From the cell containing the given text, extract its center point as (X, Y) coordinate. 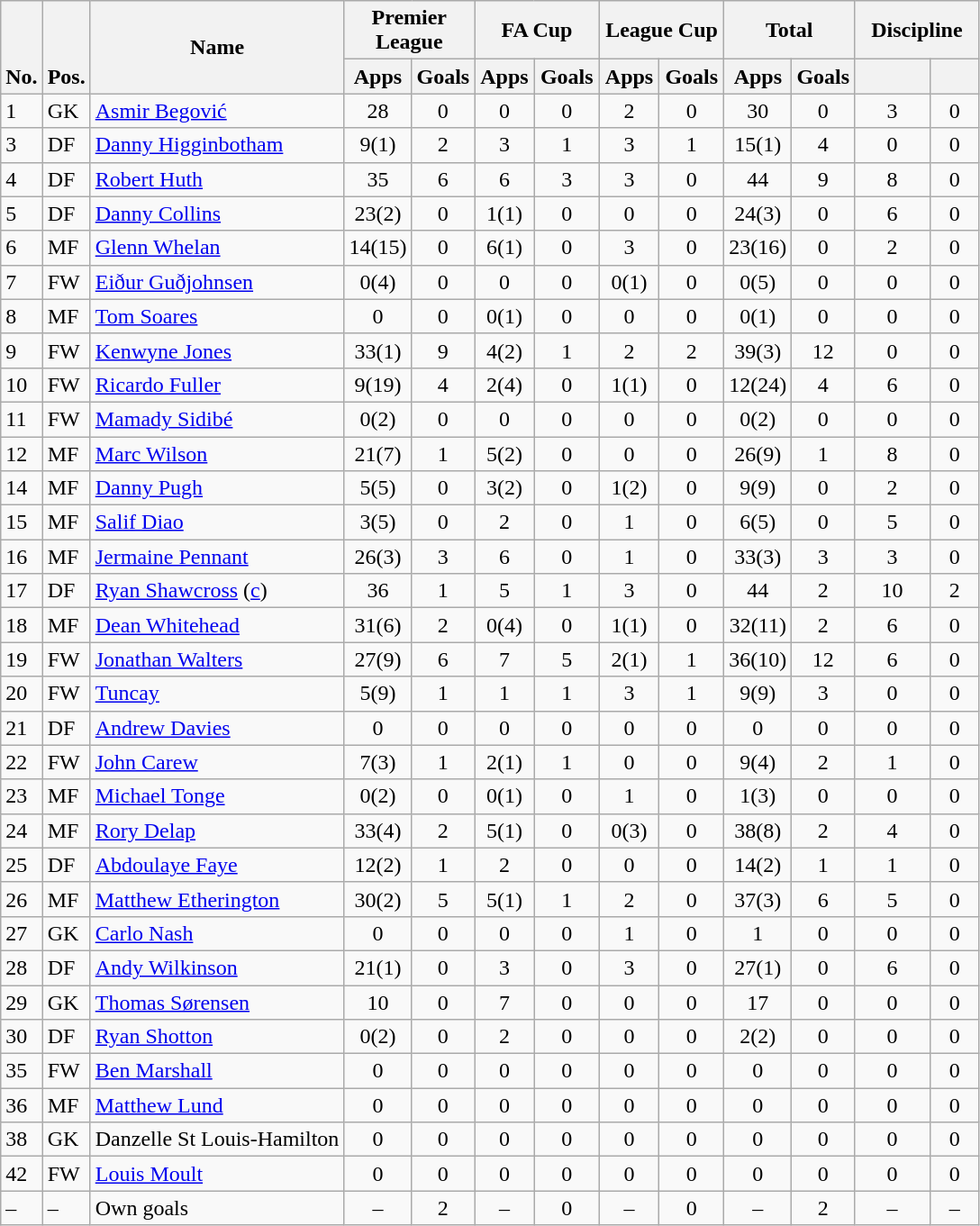
Discipline (917, 31)
14 (22, 488)
21(1) (378, 967)
27(9) (378, 659)
Matthew Lund (217, 1105)
14(15) (378, 248)
24(3) (758, 213)
20 (22, 694)
38 (22, 1140)
26 (22, 899)
29 (22, 1003)
Premier League (409, 31)
39(3) (758, 350)
21(7) (378, 453)
5(5) (378, 488)
Ben Marshall (217, 1071)
Danzelle St Louis-Hamilton (217, 1140)
3(2) (504, 488)
Kenwyne Jones (217, 350)
26(9) (758, 453)
6(1) (504, 248)
0(5) (758, 282)
Danny Higginbotham (217, 145)
Andy Wilkinson (217, 967)
6(5) (758, 522)
33(4) (378, 831)
11 (22, 419)
1(2) (629, 488)
Mamady Sidibé (217, 419)
No. (22, 47)
Own goals (217, 1208)
Glenn Whelan (217, 248)
5(2) (504, 453)
Robert Huth (217, 179)
Pos. (67, 47)
League Cup (661, 31)
Salif Diao (217, 522)
18 (22, 625)
23 (22, 796)
Total (789, 31)
27(1) (758, 967)
12(24) (758, 385)
30(2) (378, 899)
23(16) (758, 248)
37(3) (758, 899)
2(2) (758, 1037)
9(1) (378, 145)
0(3) (629, 831)
7(3) (378, 762)
33(3) (758, 557)
21 (22, 728)
Marc Wilson (217, 453)
Rory Delap (217, 831)
Danny Pugh (217, 488)
24 (22, 831)
Tom Soares (217, 316)
9(4) (758, 762)
Carlo Nash (217, 933)
31(6) (378, 625)
15 (22, 522)
Matthew Etherington (217, 899)
Asmir Begović (217, 111)
38(8) (758, 831)
15(1) (758, 145)
Jonathan Walters (217, 659)
19 (22, 659)
25 (22, 865)
14(2) (758, 865)
3(5) (378, 522)
Ryan Shawcross (c) (217, 591)
Andrew Davies (217, 728)
Thomas Sørensen (217, 1003)
4(2) (504, 350)
Dean Whitehead (217, 625)
Michael Tonge (217, 796)
12(2) (378, 865)
Jermaine Pennant (217, 557)
9(19) (378, 385)
5(9) (378, 694)
32(11) (758, 625)
Ryan Shotton (217, 1037)
42 (22, 1174)
Name (217, 47)
Danny Collins (217, 213)
16 (22, 557)
1(3) (758, 796)
36(10) (758, 659)
23(2) (378, 213)
FA Cup (537, 31)
Ricardo Fuller (217, 385)
Tuncay (217, 694)
Eiður Guðjohnsen (217, 282)
33(1) (378, 350)
22 (22, 762)
Louis Moult (217, 1174)
26(3) (378, 557)
27 (22, 933)
John Carew (217, 762)
Abdoulaye Faye (217, 865)
2(4) (504, 385)
